Pinpoint the cell where the given text exists, returning its [X, Y] midpoint coordinate. 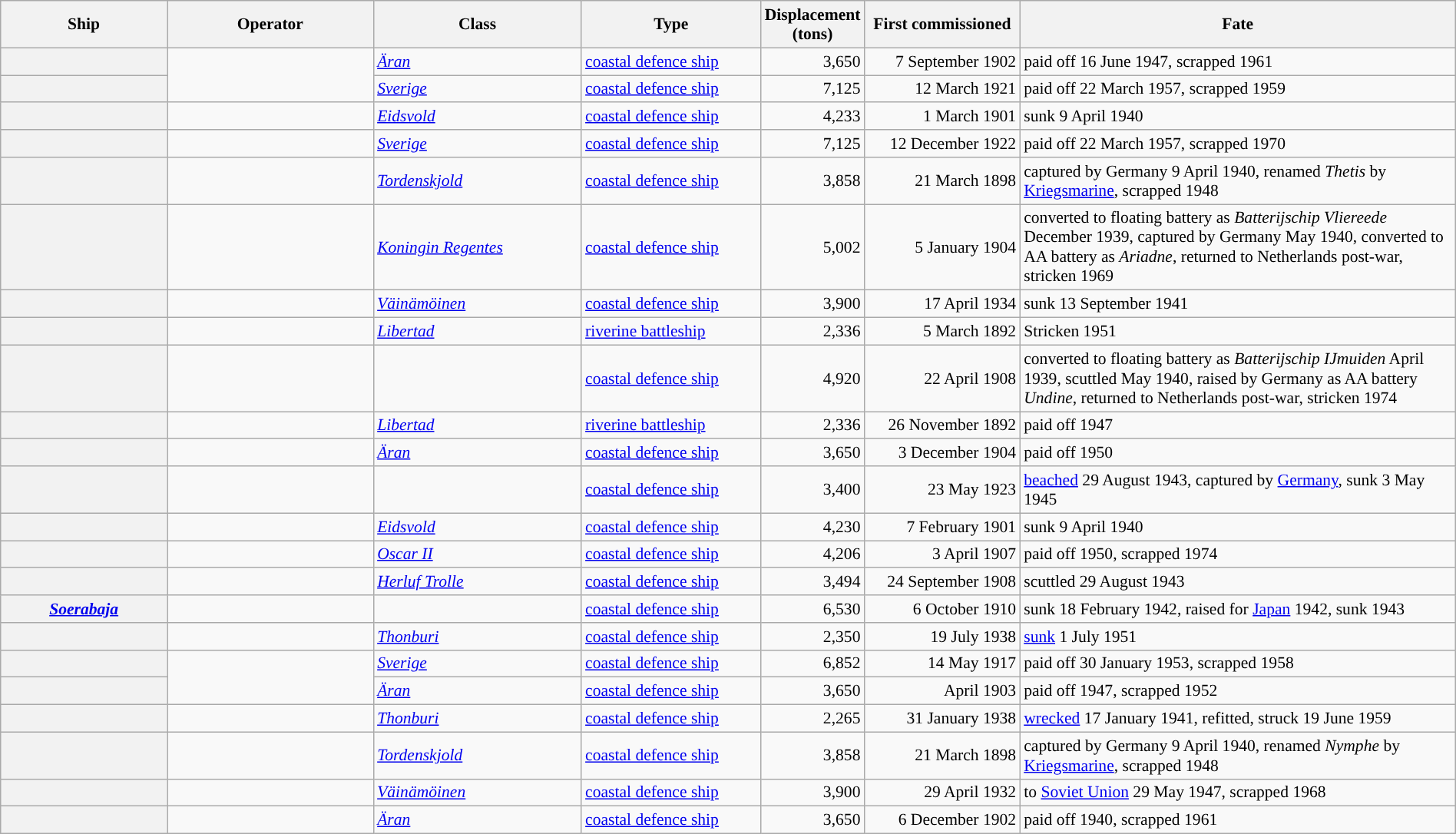
1 March 1901 [943, 117]
5,002 [812, 247]
6,530 [812, 609]
Stricken 1951 [1238, 332]
sunk 1 July 1951 [1238, 637]
4,920 [812, 378]
17 April 1934 [943, 304]
Operator [270, 25]
Koningin Regentes [478, 247]
April 1903 [943, 691]
2,350 [812, 637]
paid off 22 March 1957, scrapped 1970 [1238, 144]
Oscar II [478, 554]
7 September 1902 [943, 61]
2,265 [812, 719]
paid off 1950, scrapped 1974 [1238, 554]
Displacement (tons) [812, 25]
sunk 13 September 1941 [1238, 304]
First commissioned [943, 25]
3 December 1904 [943, 453]
paid off 22 March 1957, scrapped 1959 [1238, 89]
5 March 1892 [943, 332]
scuttled 29 August 1943 [1238, 582]
Fate [1238, 25]
4,233 [812, 117]
Herluf Trolle [478, 582]
wrecked 17 January 1941, refitted, struck 19 June 1959 [1238, 719]
Ship [84, 25]
sunk 18 February 1942, raised for Japan 1942, sunk 1943 [1238, 609]
3,400 [812, 490]
26 November 1892 [943, 425]
7 February 1901 [943, 527]
6 December 1902 [943, 820]
3 April 1907 [943, 554]
6,852 [812, 664]
beached 29 August 1943, captured by Germany, sunk 3 May 1945 [1238, 490]
paid off 1947 [1238, 425]
5 January 1904 [943, 247]
14 May 1917 [943, 664]
paid off 1940, scrapped 1961 [1238, 820]
3,494 [812, 582]
Class [478, 25]
paid off 1950 [1238, 453]
paid off 1947, scrapped 1952 [1238, 691]
captured by Germany 9 April 1940, renamed Nymphe by Kriegsmarine, scrapped 1948 [1238, 756]
paid off 16 June 1947, scrapped 1961 [1238, 61]
Soerabaja [84, 609]
4,206 [812, 554]
Type [671, 25]
29 April 1932 [943, 793]
22 April 1908 [943, 378]
4,230 [812, 527]
captured by Germany 9 April 1940, renamed Thetis by Kriegsmarine, scrapped 1948 [1238, 181]
6 October 1910 [943, 609]
19 July 1938 [943, 637]
23 May 1923 [943, 490]
24 September 1908 [943, 582]
to Soviet Union 29 May 1947, scrapped 1968 [1238, 793]
12 March 1921 [943, 89]
paid off 30 January 1953, scrapped 1958 [1238, 664]
31 January 1938 [943, 719]
12 December 1922 [943, 144]
